Pinpoint the cell where the given text exists, returning its [x, y] midpoint coordinate. 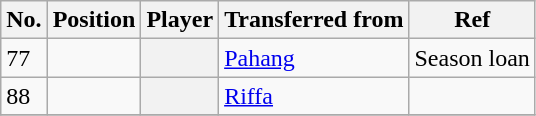
Riffa [314, 96]
Pahang [314, 58]
88 [24, 96]
Transferred from [314, 20]
No. [24, 20]
Player [180, 20]
Ref [472, 20]
Season loan [472, 58]
77 [24, 58]
Position [94, 20]
